Output the (x, y) coordinate of the center of the cell containing the given text.  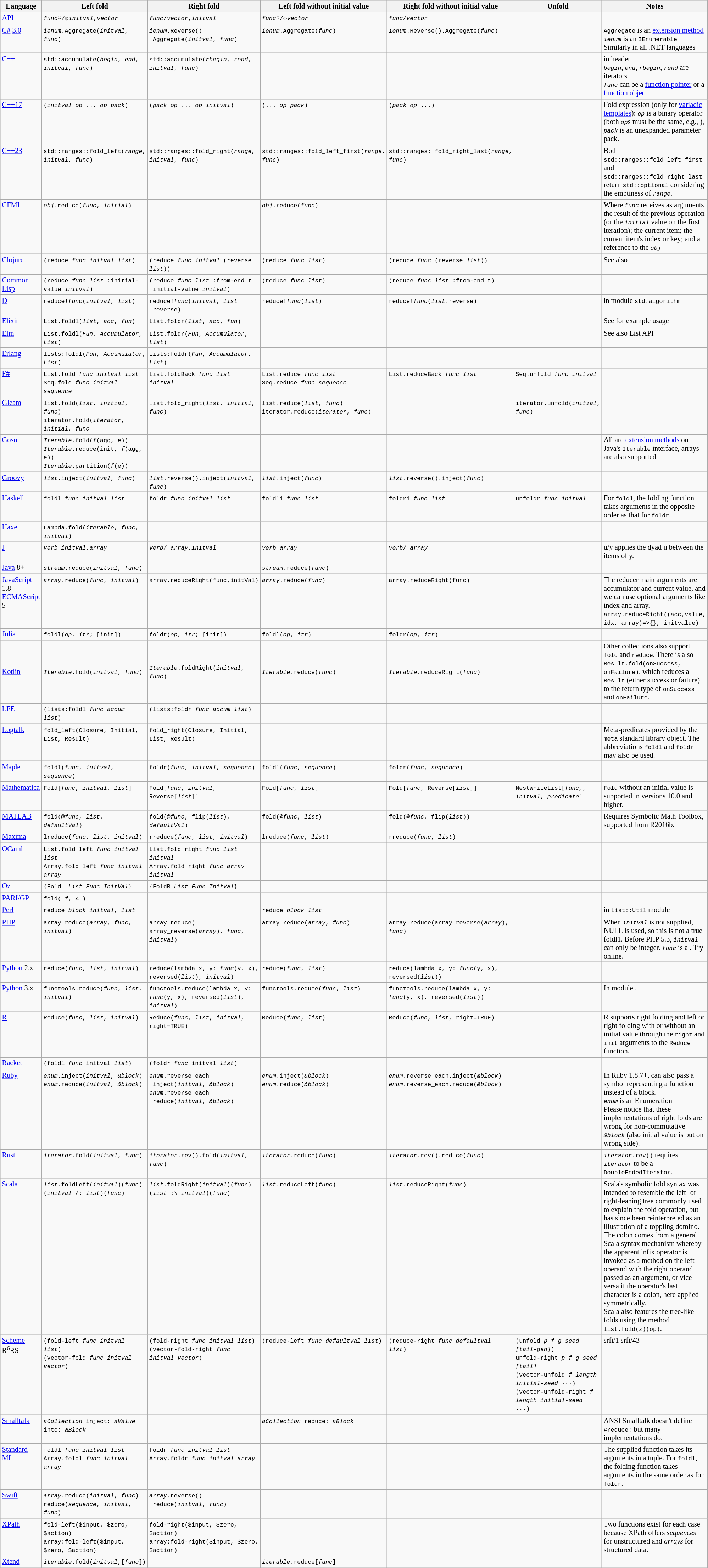
std::ranges::fold_left(range, initval, func) (95, 172)
(reduce func list :from-end t :initial-value initval) (204, 285)
C++17 (21, 122)
iterator.reduce(func) (324, 1164)
array_reduce(array, func) (324, 939)
Python 2.x (21, 972)
functools.reduce(lambda x, y: func(y, x), reversed(list), initval) (204, 997)
Requires Symbolic Math Toolbox, supported from R2016b. (655, 821)
fold_right(Closure, Initial, List, Result) (204, 742)
enum.inject(&block)enum.reduce(&block) (324, 1109)
iterator.rev().reduce(func) (451, 1164)
Reduce(func, list, initval, right=TRUE) (204, 1034)
aCollection reduce: aBlock (324, 1429)
(unfold p f g seed [tail-gen])unfold-right p f g seed [tail](vector-unfold f length initial-seed ···)(vector-unfold-right f length initial-seed ···) (558, 1375)
array_reduce(array_reverse(array), func, initval) (204, 939)
Java 8+ (21, 568)
array.reduce(func) (324, 601)
Haxe (21, 531)
Scheme R6RS (21, 1375)
LFE (21, 713)
array.reduce(initval, func)reduce(sequence, initval, func) (95, 1504)
reduce(lambda x, y: func(y, x), reversed(list)) (451, 972)
D (21, 305)
list.reduceLeft(func) (324, 1256)
reduce block initval, list (95, 910)
foldl func initval listArray.foldl func initval array (95, 1466)
List.reduceBack func list (451, 382)
Elm (21, 337)
NestWhileList[func,, initval, predicate] (558, 796)
foldl(op, itr) (324, 634)
XPath (21, 1537)
List.reduce func listSeq.reduce func sequence (324, 382)
Clojure (21, 264)
List.fold_right func list initvalArray.fold_right func array initval (204, 861)
fold-left($input, $zero, $action)array:fold-left($input, $zero, $action) (95, 1537)
foldr(func, sequence) (451, 771)
iterator.rev().fold(initval, func) (204, 1164)
fold(@func, list) (324, 821)
lists:foldr(Fun, Accumulator, List) (204, 358)
(reduce-right func defaultval list) (451, 1375)
R (21, 1034)
reduce block list (324, 910)
Notes (655, 6)
APL (21, 18)
JavaScript 1.8ECMAScript 5 (21, 601)
See for example usage (655, 321)
ienum.Reverse().Aggregate(initval, func) (204, 39)
Julia (21, 634)
iterator.unfold(initial, func) (558, 416)
Erlang (21, 358)
Swift (21, 1504)
Language (21, 6)
functools.reduce(lambda x, y: func(y, x), reversed(list)) (451, 997)
Maxima (21, 837)
Aggregate is an extension methodienum is an IEnumerableSimilarly in all .NET languages (655, 39)
list.reverse().inject(func) (451, 482)
(foldr func initval list) (204, 1063)
Meta-predicates provided by the meta standard library object. The abbreviations foldl and foldr may also be used. (655, 742)
Haskell (21, 506)
Right fold without initial value (451, 6)
Mathematica (21, 796)
reduce(func, list, initval) (95, 972)
unfoldr func initval (558, 506)
C++23 (21, 172)
iterable.fold(initval,[func]) (95, 1562)
The supplied function takes its arguments in a tuple. For foldl, the folding function takes arguments in the same order as for foldr. (655, 1466)
foldr func initval list (204, 506)
Groovy (21, 482)
func/vector,initval (204, 18)
foldr1 func list (451, 506)
func⍨/⌽vector (324, 18)
List.fold func initval listSeq.fold func initval sequence (95, 382)
foldr func initval listArray.foldr func initval array (204, 1466)
Kotlin (21, 671)
ANSI Smalltalk doesn't define #reduce: but many implementations do. (655, 1429)
fold(@func, flip(list), defaultVal) (204, 821)
When initval is not supplied, NULL is used, so this is not a true foldl1. Before PHP 5.3, initval can only be integer. func is a . Try online. (655, 939)
List.foldl(list, acc, fun) (95, 321)
reduce!func(list) (324, 305)
Racket (21, 1063)
enum.inject(initval, &block)enum.reduce(initval, &block) (95, 1109)
std::ranges::fold_right_last(range, func) (451, 172)
list.fold(list, initial, func)iterator.fold(iterator, initial, func (95, 416)
iterator.fold(initval, func) (95, 1164)
array_reduce(array, func, initval) (95, 939)
(reduce func list :initial-value initval) (95, 285)
(fold-left func initval list)(vector-fold func initval vector) (95, 1375)
See also (655, 264)
Iterable.fold(f(agg, e))Iterable.reduce(init, f(agg, e))Iterable.partition(f(e)) (95, 453)
foldr(op, itr) (451, 634)
rreduce(func, list) (451, 837)
Ruby (21, 1109)
Fold[func, list] (324, 796)
(lists:foldl func accum list) (95, 713)
list.reduceRight(func) (451, 1256)
List.foldl(Fun, Accumulator, List) (95, 337)
func⍨/⌽initval,vector (95, 18)
lists:foldl(Fun, Accumulator, List) (95, 358)
Fold[func, initval, list] (95, 796)
(pack op ...) (451, 122)
list.inject(initval, func) (95, 482)
verb/ array,initval (204, 552)
in List::Util module (655, 910)
list.reduce(list, func)iterator.reduce(iterator, func) (324, 416)
Fold[func, Reverse[list]] (451, 796)
(... op pack) (324, 122)
(foldl func initval list) (95, 1063)
Smalltalk (21, 1429)
std::accumulate(rbegin, rend, initval, func) (204, 76)
Lambda.fold(iterable, func, initval) (95, 531)
in header begin, end, rbegin, rend are iteratorsfunc can be a function pointer or a function object (655, 76)
Iterable.fold(initval, func) (95, 671)
Both std::ranges::fold_left_first and std::ranges::fold_right_last return std::optional considering the emptiness of range. (655, 172)
fold(@func, flip(list)) (451, 821)
C# 3.0 (21, 39)
MATLAB (21, 821)
stream.reduce(initval, func) (95, 568)
verb array (324, 552)
(reduce func initval (reverse list)) (204, 264)
Iterable.reduceRight(func) (451, 671)
PARI/GP (21, 898)
F# (21, 382)
Rust (21, 1164)
Fold without an initial value is supported in versions 10.0 and higher. (655, 796)
verb initval,array (95, 552)
ienum.Aggregate(func) (324, 39)
(pack op ... op initval) (204, 122)
list.fold_right(list, initial, func) (204, 416)
Two functions exist for each case because XPath offers sequences for unstructured and arrays for structured data. (655, 1537)
rreduce(func, list, initval) (204, 837)
reduce!func(initval, list.reverse) (204, 305)
(reduce func initval list) (95, 264)
reduce!func(list.reverse) (451, 305)
foldl(op, itr; [init]) (95, 634)
Fold expression (only for variadic templates): op is a binary operator (both ops must be the same, e.g., ), pack is an unexpanded parameter pack. (655, 122)
ienum.Aggregate(initval, func) (95, 39)
CFML (21, 226)
foldr(func, initval, sequence) (204, 771)
reduce!func(initval, list) (95, 305)
ienum.Reverse().Aggregate(func) (451, 39)
(lists:foldr func accum list) (204, 713)
In module . (655, 997)
Reduce(func, list, right=TRUE) (451, 1034)
Maple (21, 771)
(fold-right func initval list)(vector-fold-right func initval vector) (204, 1375)
functools.reduce(func, list, initval) (95, 997)
in module std.algorithm (655, 305)
Logtalk (21, 742)
array.reduceRight(func,initVal) (204, 601)
Seq.unfold func initval (558, 382)
List.fold_left func initval listArray.fold_left func initval array (95, 861)
Python 3.x (21, 997)
verb/ array (451, 552)
list.inject(func) (324, 482)
u/y applies the dyad u between the items of y. (655, 552)
list.reverse().inject(initval, func) (204, 482)
Unfold (558, 6)
Iterable.reduce(func) (324, 671)
foldl(func, initval, sequence) (95, 771)
array.reduce(func, initval) (95, 601)
foldl func initval list (95, 506)
list.foldLeft(initval)(func)(initval /: list)(func) (95, 1256)
foldr(op, itr; [init]) (204, 634)
All are extension methods on Java's Iterable interface, arrays are also supported (655, 453)
array_reduce(array_reverse(array), func) (451, 939)
Gosu (21, 453)
(reduce func list :from-end t) (451, 285)
array.reverse().reduce(initval, func) (204, 1504)
list.foldRight(initval)(func)(list :\ initval)(func) (204, 1256)
PHP (21, 939)
functools.reduce(func, list) (324, 997)
(initval op ... op pack) (95, 122)
srfi/1 srfi/43 (655, 1375)
Elixir (21, 321)
{FoldR List Func InitVal} (204, 886)
foldl(func, sequence) (324, 771)
enum.reverse_each.inject(&block)enum.reverse_each.reduce(&block) (451, 1109)
fold-right($input, $zero, $action)array:fold-right($input, $zero, $action) (204, 1537)
Reduce(func, list, initval) (95, 1034)
func/vector (451, 18)
(reduce func (reverse list)) (451, 264)
Oz (21, 886)
Right fold (204, 6)
fold( f, A ) (95, 898)
Iterable.foldRight(initval, func) (204, 671)
See also List API (655, 337)
reduce(func, list) (324, 972)
Xtend (21, 1562)
iterable.reduce[func] (324, 1562)
Fold[func, initval, Reverse[list]] (204, 796)
C++ (21, 76)
List.foldr(Fun, Accumulator, List) (204, 337)
std::accumulate(begin, end, initval, func) (95, 76)
For foldl, the folding function takes arguments in the opposite order as that for foldr. (655, 506)
R supports right folding and left or right folding with or without an initial value through the right and init arguments to the Reduce function. (655, 1034)
Left fold without initial value (324, 6)
Reduce(func, list) (324, 1034)
foldl1 func list (324, 506)
Left fold (95, 6)
Gleam (21, 416)
obj.reduce(func, initial) (95, 226)
Perl (21, 910)
fold(@func, list, defaultVal) (95, 821)
List.foldBack func list initval (204, 382)
Standard ML (21, 1466)
OCaml (21, 861)
stream.reduce(func) (324, 568)
List.foldr(list, acc, fun) (204, 321)
lreduce(func, list) (324, 837)
Common Lisp (21, 285)
std::ranges::fold_right(range, initval, func) (204, 172)
array.reduceRight(func) (451, 601)
J (21, 552)
{FoldL List Func InitVal} (95, 886)
aCollection inject: aValue into: aBlock (95, 1429)
fold_left(Closure, Initial, List, Result) (95, 742)
obj.reduce(func) (324, 226)
Scala (21, 1256)
(reduce-left func defaultval list) (324, 1375)
lreduce(func, list, initval) (95, 837)
std::ranges::fold_left_first(range, func) (324, 172)
enum.reverse_each.inject(initval, &block)enum.reverse_each.reduce(initval, &block) (204, 1109)
reduce(lambda x, y: func(y, x), reversed(list), initval) (204, 972)
iterator.rev() requires iterator to be a DoubleEndedIterator. (655, 1164)
